Detect which cell encompasses the target text, then output its (X, Y) center coordinate. 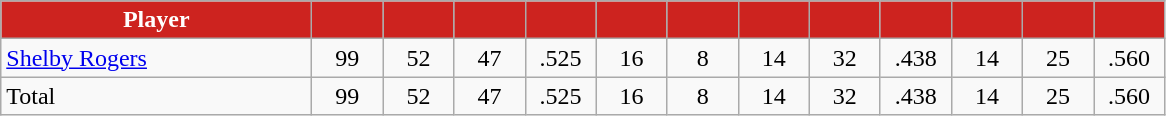
Player (156, 20)
Total (156, 96)
Shelby Rogers (156, 58)
